From the cell containing the given text, extract its center point as [x, y] coordinate. 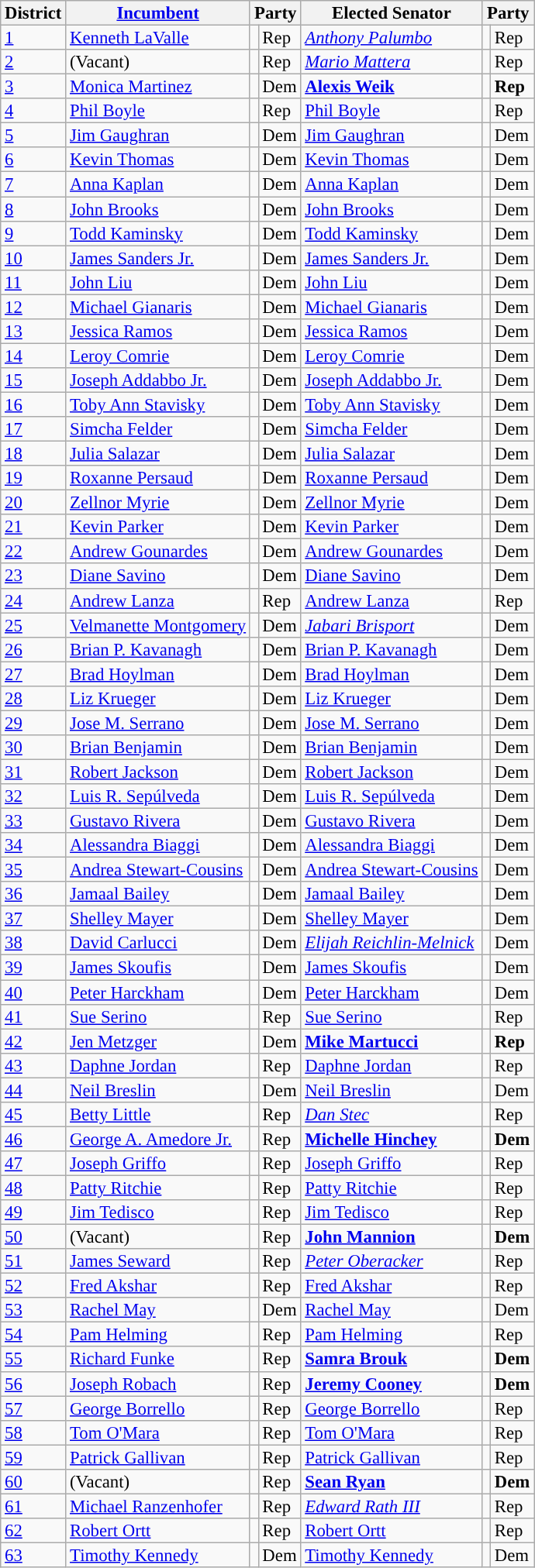
30 [33, 748]
43 [33, 1065]
24 [33, 600]
22 [33, 552]
52 [33, 1286]
8 [33, 209]
31 [33, 772]
38 [33, 944]
Mike Martucci [392, 1041]
18 [33, 454]
25 [33, 625]
46 [33, 1139]
34 [33, 845]
6 [33, 160]
56 [33, 1384]
Elected Senator [392, 13]
49 [33, 1212]
7 [33, 184]
4 [33, 111]
Michael Ranzenhofer [158, 1506]
Monica Martinez [158, 87]
2 [33, 62]
Joseph Robach [158, 1384]
55 [33, 1360]
63 [33, 1555]
David Carlucci [158, 944]
Michelle Hinchey [392, 1139]
Jeremy Cooney [392, 1384]
3 [33, 87]
36 [33, 894]
Betty Little [158, 1115]
54 [33, 1335]
Elijah Reichlin-Melnick [392, 944]
Edward Rath III [392, 1506]
47 [33, 1164]
29 [33, 723]
48 [33, 1188]
12 [33, 307]
Alexis Weik [392, 87]
James Seward [158, 1261]
District [33, 13]
Samra Brouk [392, 1360]
Richard Funke [158, 1360]
Dan Stec [392, 1115]
37 [33, 919]
21 [33, 527]
51 [33, 1261]
32 [33, 796]
Jen Metzger [158, 1041]
41 [33, 1016]
10 [33, 258]
15 [33, 380]
59 [33, 1457]
27 [33, 674]
45 [33, 1115]
11 [33, 282]
33 [33, 821]
17 [33, 429]
Kenneth LaValle [158, 38]
40 [33, 992]
57 [33, 1408]
20 [33, 503]
50 [33, 1237]
14 [33, 356]
Mario Mattera [392, 62]
Anthony Palumbo [392, 38]
53 [33, 1310]
61 [33, 1506]
42 [33, 1041]
Incumbent [158, 13]
26 [33, 649]
9 [33, 233]
23 [33, 576]
Jabari Brisport [392, 625]
John Mannion [392, 1237]
13 [33, 332]
19 [33, 478]
44 [33, 1090]
Peter Oberacker [392, 1261]
39 [33, 968]
60 [33, 1482]
58 [33, 1432]
62 [33, 1531]
Sean Ryan [392, 1482]
Velmanette Montgomery [158, 625]
16 [33, 404]
5 [33, 136]
28 [33, 699]
1 [33, 38]
35 [33, 870]
George A. Amedore Jr. [158, 1139]
